Identify which cell holds the provided text, then report its (x, y) central coordinate. 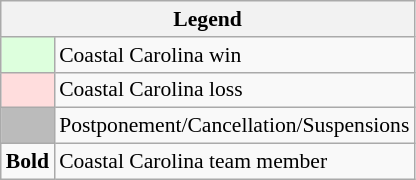
Coastal Carolina team member (234, 162)
Coastal Carolina win (234, 55)
Legend (208, 19)
Bold (28, 162)
Postponement/Cancellation/Suspensions (234, 126)
Coastal Carolina loss (234, 90)
